Provide the [X, Y] coordinate of the cell's center where the given text is located.  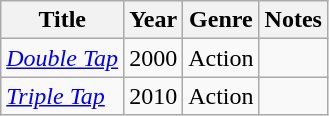
2010 [154, 96]
Notes [293, 20]
Year [154, 20]
Triple Tap [62, 96]
2000 [154, 58]
Double Tap [62, 58]
Title [62, 20]
Genre [221, 20]
